Return [x, y] of the center of cell containing provided text 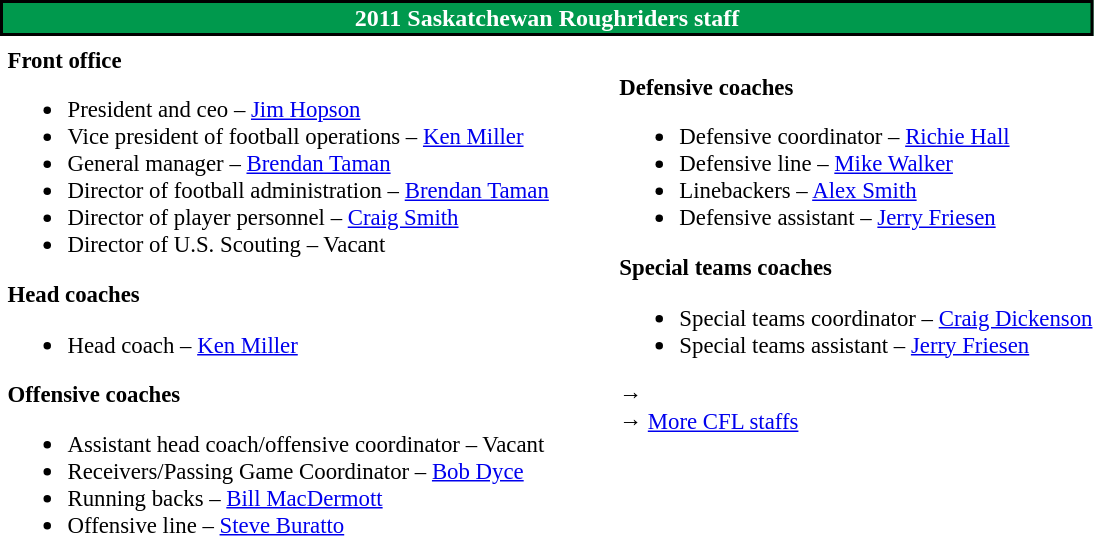
2011 Saskatchewan Roughriders staff [547, 18]
